Pinpoint the cell where the given text exists, returning its [X, Y] midpoint coordinate. 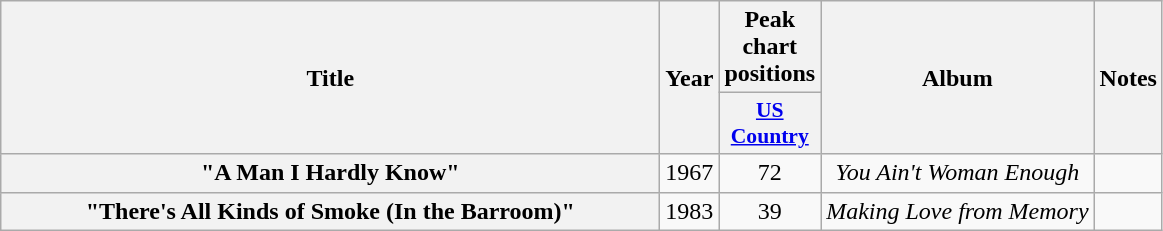
Album [958, 78]
Year [690, 78]
"There's All Kinds of Smoke (In the Barroom)" [330, 211]
Notes [1128, 78]
"A Man I Hardly Know" [330, 173]
1967 [690, 173]
Making Love from Memory [958, 211]
1983 [690, 211]
USCountry [770, 124]
You Ain't Woman Enough [958, 173]
Title [330, 78]
39 [770, 211]
Peakchartpositions [770, 47]
72 [770, 173]
